Identify which cell holds the provided text, then report its [X, Y] central coordinate. 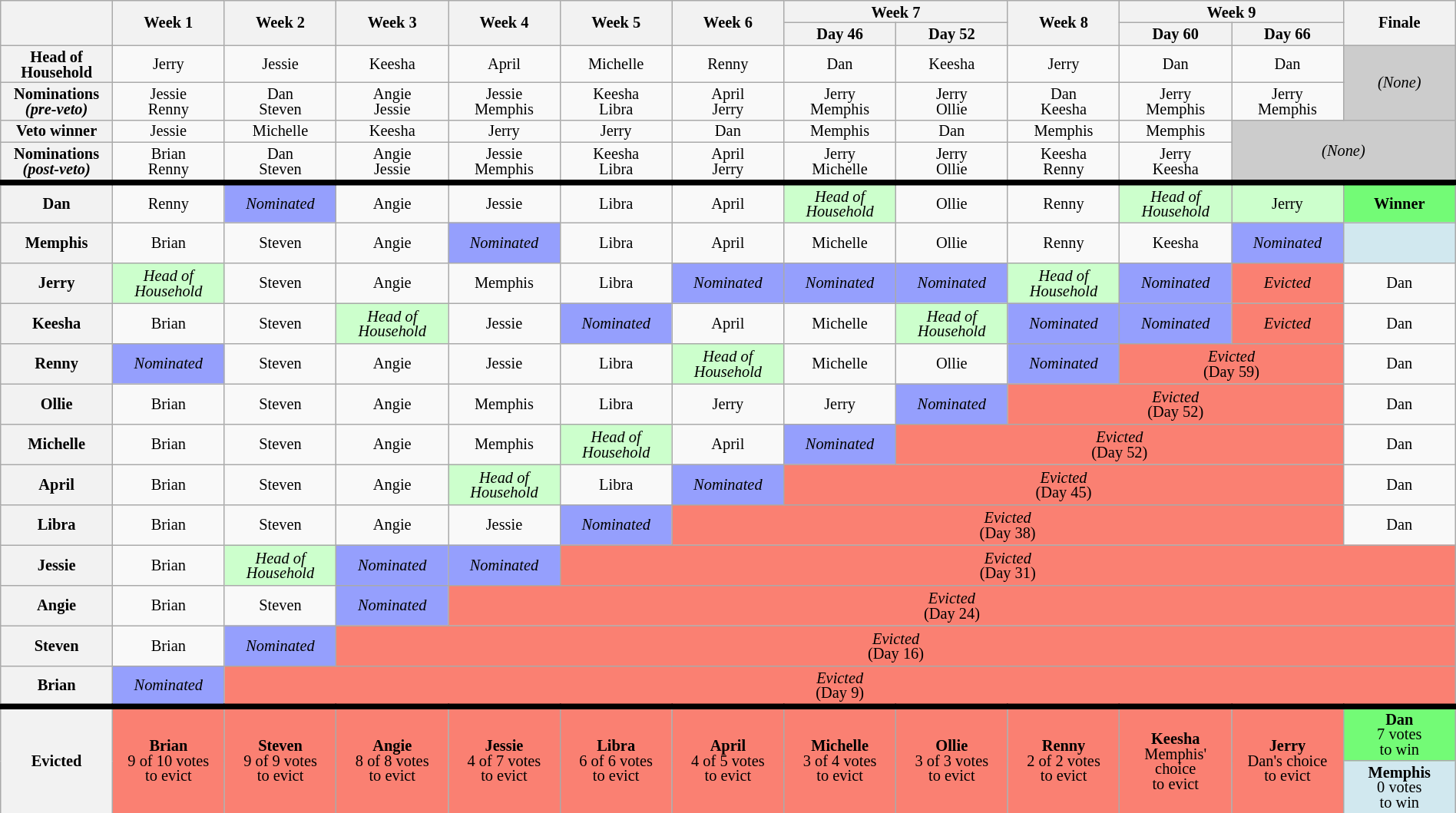
Evicted(Day 45) [1064, 484]
Nominations(post-veto) [57, 162]
Week 6 [728, 22]
Evicted(Day 9) [840, 686]
Week 9 [1232, 11]
Evicted(Day 24) [952, 605]
Evicted(Day 31) [1008, 564]
JerryDan's choiceto evict [1288, 758]
Renny2 of 2 votesto evict [1064, 758]
Day 66 [1288, 34]
Brian9 of 10 votesto evict [168, 758]
Week 8 [1064, 22]
Nominations(pre-veto) [57, 101]
DanKeesha [1064, 101]
Week 2 [280, 22]
Week 4 [505, 22]
Dan7 votesto win [1399, 732]
Jessie4 of 7 votesto evict [505, 758]
Week 5 [616, 22]
Angie8 of 8 votes to evict [392, 758]
April4 of 5 votes to evict [728, 758]
Evicted(Day 16) [895, 645]
Week 1 [168, 22]
Ollie3 of 3 votes to evict [951, 758]
Day 52 [951, 34]
KeeshaMemphis' choiceto evict [1176, 758]
Week 7 [895, 11]
JessieRenny [168, 101]
Steven9 of 9 votes to evict [280, 758]
Memphis0 votes to win [1399, 786]
Day 60 [1176, 34]
Finale [1399, 22]
KeeshaRenny [1064, 162]
Libra6 of 6 votesto evict [616, 758]
Evicted(Day 38) [1008, 524]
Winner [1399, 202]
Michelle3 of 4 votes to evict [840, 758]
Day 46 [840, 34]
JerryKeesha [1176, 162]
JerryMichelle [840, 162]
Veto winner [57, 131]
Week 3 [392, 22]
BrianRenny [168, 162]
Evicted(Day 59) [1232, 363]
